Return the (x, y) coordinate for the center point of the cell that contains the specified text.  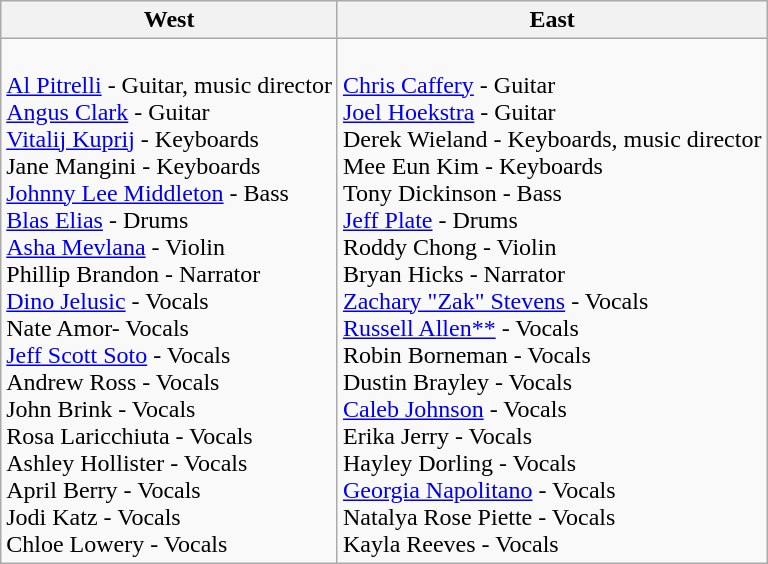
West (170, 20)
East (552, 20)
